Detect which cell encompasses the target text, then output its [x, y] center coordinate. 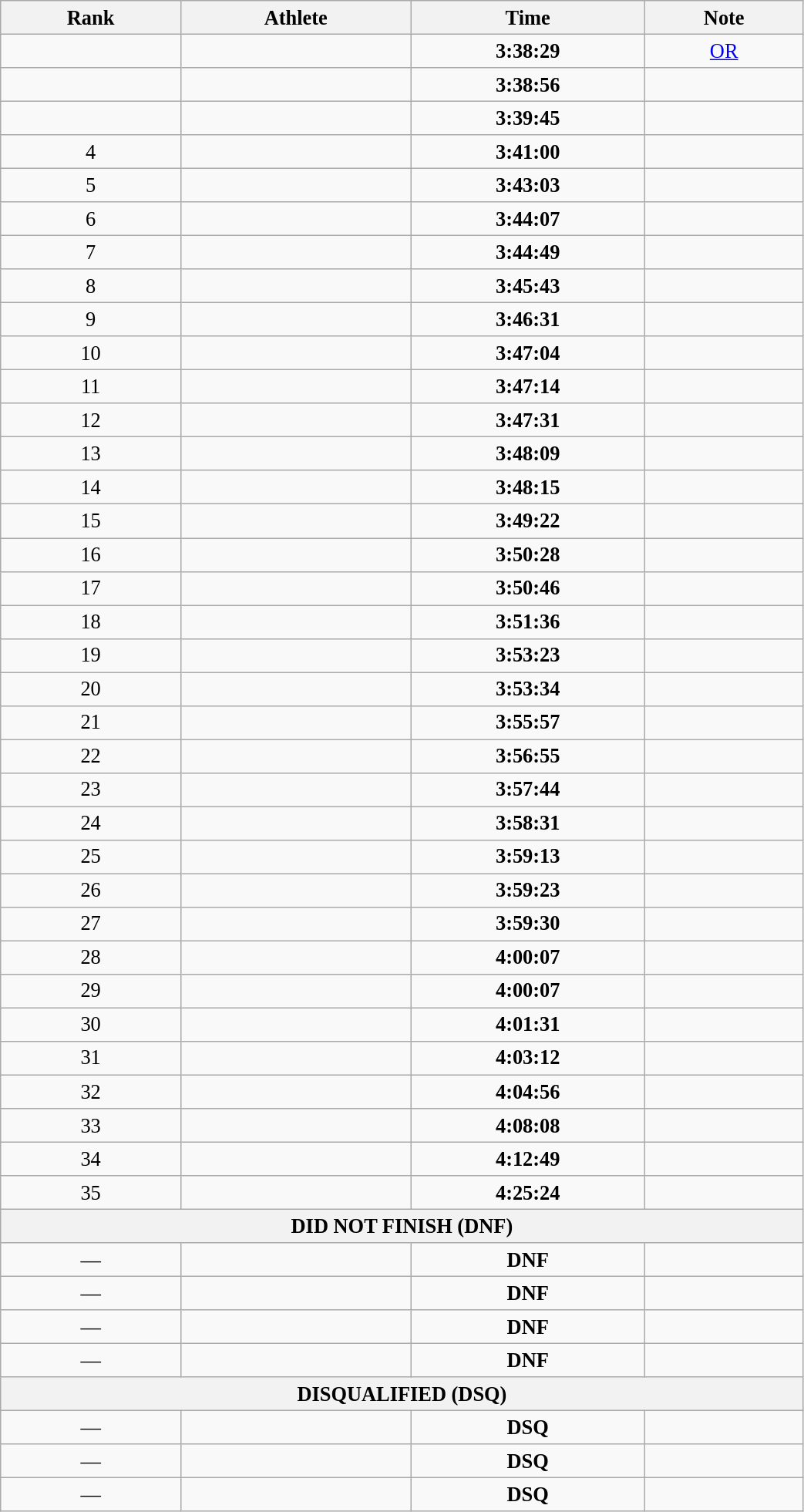
3:59:13 [527, 857]
3:38:29 [527, 51]
8 [91, 286]
9 [91, 319]
33 [91, 1125]
18 [91, 621]
3:45:43 [527, 286]
19 [91, 655]
3:50:28 [527, 554]
DISQUALIFIED (DSQ) [402, 1394]
27 [91, 924]
OR [724, 51]
3:47:14 [527, 386]
12 [91, 420]
6 [91, 219]
3:53:23 [527, 655]
3:48:09 [527, 453]
3:55:57 [527, 722]
3:49:22 [527, 521]
3:51:36 [527, 621]
Time [527, 17]
14 [91, 487]
26 [91, 891]
3:39:45 [527, 118]
21 [91, 722]
3:41:00 [527, 152]
5 [91, 185]
Athlete [296, 17]
32 [91, 1092]
31 [91, 1058]
Note [724, 17]
3:56:55 [527, 756]
20 [91, 689]
4:25:24 [527, 1192]
4:01:31 [527, 1025]
4:03:12 [527, 1058]
25 [91, 857]
15 [91, 521]
3:38:56 [527, 84]
16 [91, 554]
Rank [91, 17]
3:48:15 [527, 487]
28 [91, 958]
3:53:34 [527, 689]
11 [91, 386]
4:08:08 [527, 1125]
3:59:23 [527, 891]
3:43:03 [527, 185]
35 [91, 1192]
3:46:31 [527, 319]
10 [91, 353]
17 [91, 588]
34 [91, 1159]
3:44:49 [527, 252]
3:59:30 [527, 924]
7 [91, 252]
22 [91, 756]
4:04:56 [527, 1092]
29 [91, 991]
13 [91, 453]
3:44:07 [527, 219]
4:12:49 [527, 1159]
4 [91, 152]
23 [91, 790]
24 [91, 823]
3:47:31 [527, 420]
3:47:04 [527, 353]
3:50:46 [527, 588]
3:58:31 [527, 823]
DID NOT FINISH (DNF) [402, 1226]
30 [91, 1025]
3:57:44 [527, 790]
